Determine the (X, Y) coordinate at the center of the cell enclosing the given text.  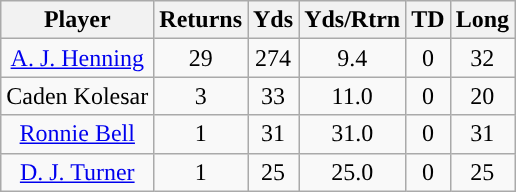
Ronnie Bell (78, 134)
29 (201, 58)
31.0 (352, 134)
9.4 (352, 58)
20 (482, 96)
Long (482, 20)
Caden Kolesar (78, 96)
Returns (201, 20)
TD (428, 20)
Yds/Rtrn (352, 20)
25.0 (352, 172)
274 (274, 58)
Yds (274, 20)
D. J. Turner (78, 172)
Player (78, 20)
33 (274, 96)
11.0 (352, 96)
3 (201, 96)
A. J. Henning (78, 58)
32 (482, 58)
